Locate the cell with the specified text and output its [X, Y] center coordinate. 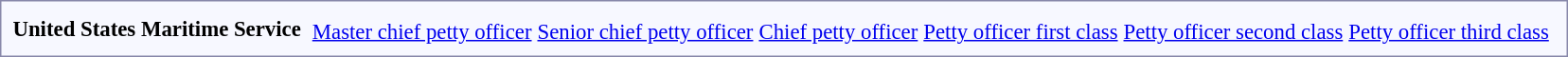
Chief petty officer [839, 31]
Petty officer third class [1449, 31]
Petty officer first class [1021, 31]
Master chief petty officer [422, 31]
Petty officer second class [1233, 31]
United States Maritime Service [157, 28]
Senior chief petty officer [646, 31]
